Detect which cell encompasses the target text, then output its [x, y] center coordinate. 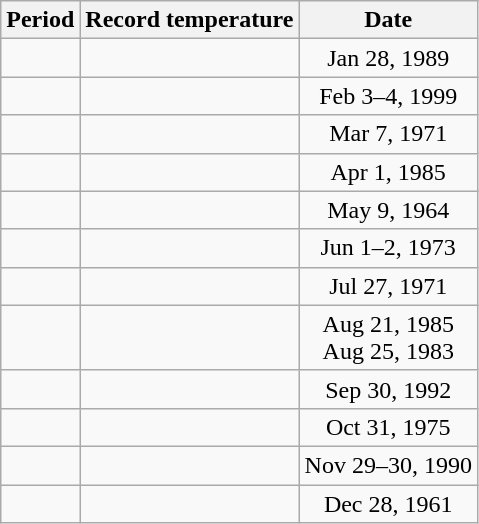
Sep 30, 1992 [388, 389]
Aug 21, 1985Aug 25, 1983 [388, 338]
Feb 3–4, 1999 [388, 96]
Period [40, 20]
Nov 29–30, 1990 [388, 465]
Jul 27, 1971 [388, 286]
Apr 1, 1985 [388, 172]
Dec 28, 1961 [388, 503]
Jun 1–2, 1973 [388, 248]
Oct 31, 1975 [388, 427]
Mar 7, 1971 [388, 134]
Date [388, 20]
Record temperature [190, 20]
May 9, 1964 [388, 210]
Jan 28, 1989 [388, 58]
